From the cell containing the given text, extract its center point as (X, Y) coordinate. 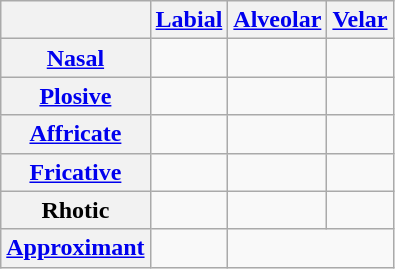
Nasal (76, 58)
Affricate (76, 134)
Alveolar (278, 20)
Fricative (76, 172)
Plosive (76, 96)
Velar (360, 20)
Approximant (76, 248)
Labial (189, 20)
Rhotic (76, 210)
